Locate the cell with the specified text and output its [X, Y] center coordinate. 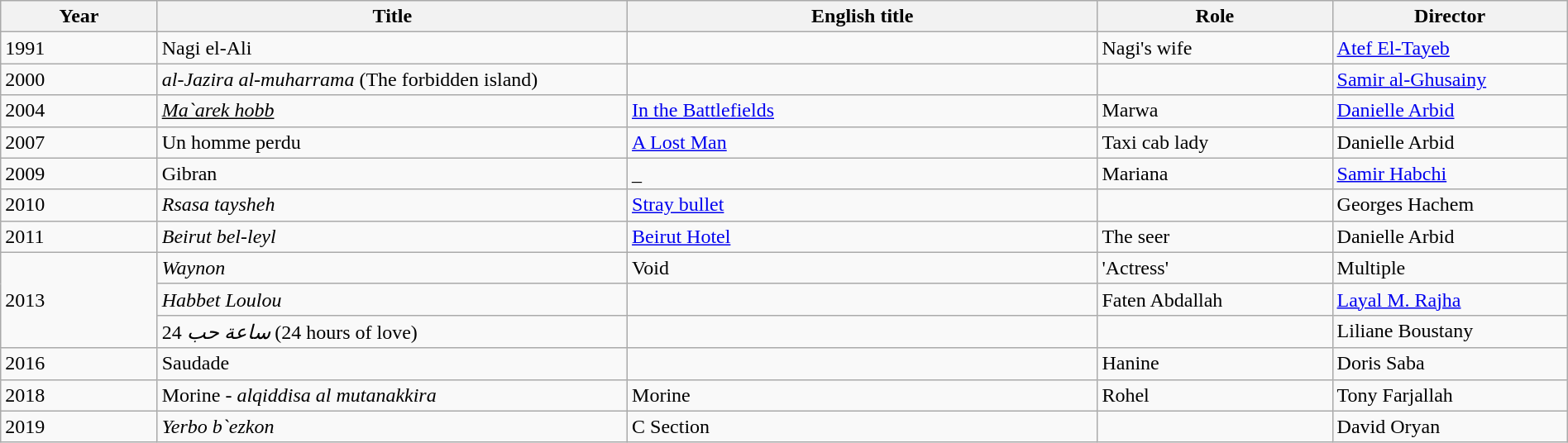
Ma`arek hobb [392, 111]
24 ساعة حب (24 hours of love) [392, 331]
Liliane Boustany [1450, 331]
A Lost Man [863, 142]
2011 [79, 236]
'Actress' [1215, 268]
Multiple [1450, 268]
Gibran [392, 174]
2004 [79, 111]
Taxi cab lady [1215, 142]
Void [863, 268]
C Section [863, 426]
Hanine [1215, 364]
2019 [79, 426]
The seer [1215, 236]
Mariana [1215, 174]
2016 [79, 364]
Marwa [1215, 111]
Title [392, 17]
Samir al-Ghusainy [1450, 79]
al-Jazira al-muharrama (The forbidden island) [392, 79]
Director [1450, 17]
David Oryan [1450, 426]
2009 [79, 174]
_ [863, 174]
Layal M. Rajha [1450, 299]
2007 [79, 142]
English title [863, 17]
Waynon [392, 268]
Beirut bel-leyl [392, 236]
Atef El-Tayeb [1450, 48]
Role [1215, 17]
Morine - alqiddisa al mutanakkira [392, 395]
Saudade [392, 364]
2013 [79, 300]
Faten Abdallah [1215, 299]
Samir Habchi [1450, 174]
Habbet Loulou [392, 299]
Yerbo b`ezkon [392, 426]
2000 [79, 79]
Year [79, 17]
Nagi's wife [1215, 48]
Doris Saba [1450, 364]
Rohel [1215, 395]
In the Battlefields [863, 111]
Un homme perdu [392, 142]
1991 [79, 48]
2010 [79, 205]
Rsasa taysheh [392, 205]
Nagi el-Ali [392, 48]
Tony Farjallah [1450, 395]
Beirut Hotel [863, 236]
Georges Hachem [1450, 205]
Stray bullet [863, 205]
Morine [863, 395]
2018 [79, 395]
